Extract the [X, Y] coordinate from the center of the cell holding the provided text.  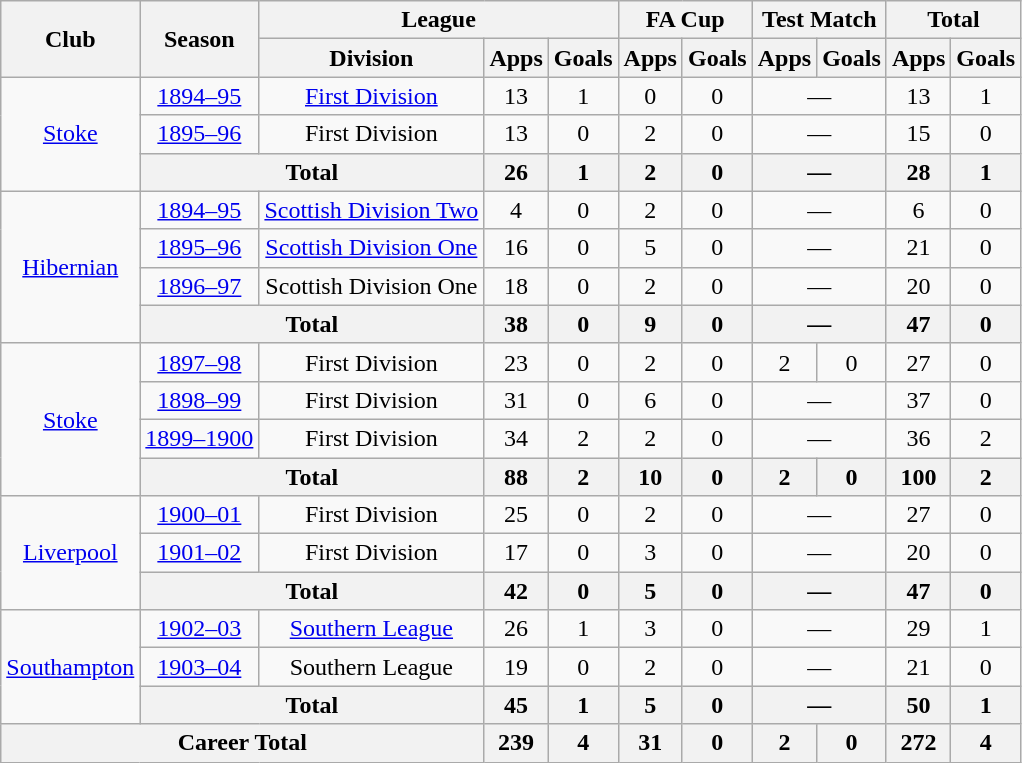
Division [372, 58]
FA Cup [685, 20]
19 [516, 667]
1897–98 [200, 362]
42 [516, 591]
Season [200, 39]
88 [516, 477]
10 [650, 477]
38 [516, 324]
15 [918, 134]
272 [918, 743]
1898–99 [200, 400]
17 [516, 553]
1903–04 [200, 667]
45 [516, 705]
1900–01 [200, 515]
100 [918, 477]
9 [650, 324]
Hibernian [70, 267]
28 [918, 172]
34 [516, 438]
Test Match [819, 20]
1896–97 [200, 286]
23 [516, 362]
37 [918, 400]
29 [918, 629]
League [438, 20]
239 [516, 743]
18 [516, 286]
Liverpool [70, 553]
16 [516, 248]
1899–1900 [200, 438]
Southampton [70, 667]
36 [918, 438]
1902–03 [200, 629]
25 [516, 515]
1901–02 [200, 553]
50 [918, 705]
Career Total [242, 743]
Club [70, 39]
Scottish Division Two [372, 210]
